Scan for the cell matching the given text and deliver its [x, y] coordinate at center. 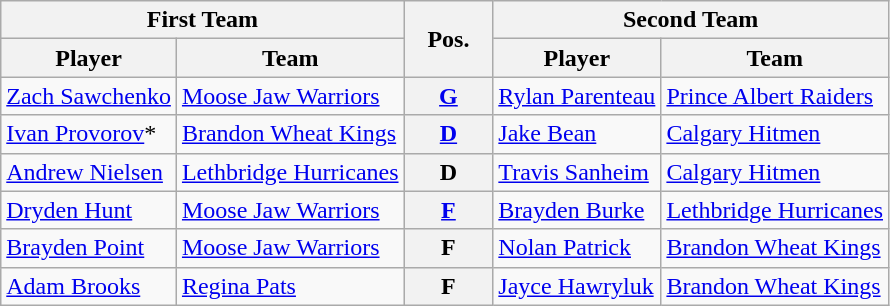
Travis Sanheim [577, 172]
Second Team [691, 20]
Rylan Parenteau [577, 96]
Ivan Provorov* [89, 134]
Brayden Point [89, 248]
First Team [202, 20]
Regina Pats [290, 286]
Jake Bean [577, 134]
Adam Brooks [89, 286]
Jayce Hawryluk [577, 286]
Pos. [448, 39]
Zach Sawchenko [89, 96]
Nolan Patrick [577, 248]
Brayden Burke [577, 210]
G [448, 96]
Andrew Nielsen [89, 172]
Prince Albert Raiders [775, 96]
Dryden Hunt [89, 210]
